Extract the (X, Y) coordinate from the center of the cell holding the provided text.  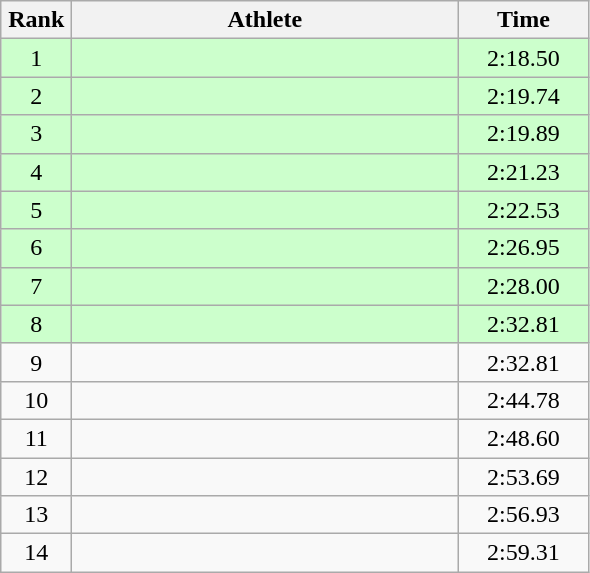
10 (36, 400)
2:44.78 (524, 400)
9 (36, 362)
2:48.60 (524, 438)
3 (36, 134)
12 (36, 477)
Rank (36, 20)
2:18.50 (524, 58)
2:22.53 (524, 210)
2:53.69 (524, 477)
11 (36, 438)
7 (36, 286)
14 (36, 553)
1 (36, 58)
2:56.93 (524, 515)
2:59.31 (524, 553)
Athlete (265, 20)
6 (36, 248)
13 (36, 515)
4 (36, 172)
2:19.89 (524, 134)
2 (36, 96)
2:26.95 (524, 248)
8 (36, 324)
2:28.00 (524, 286)
2:19.74 (524, 96)
5 (36, 210)
Time (524, 20)
2:21.23 (524, 172)
